Return (x, y) of the center of cell containing provided text 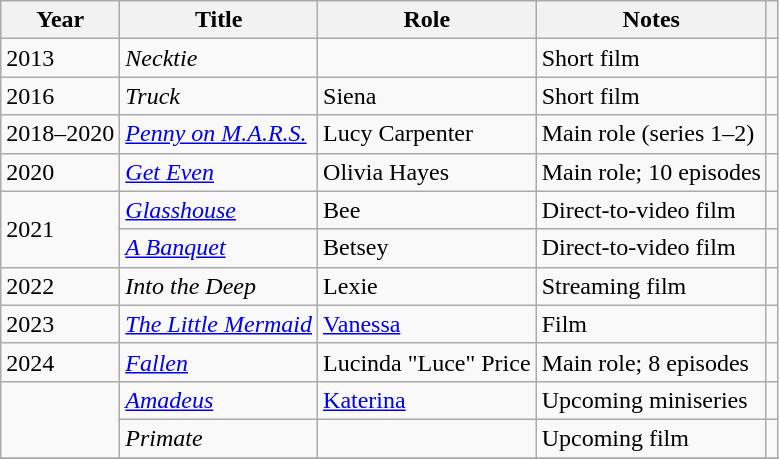
Main role (series 1–2) (651, 134)
Bee (428, 210)
Film (651, 324)
Katerina (428, 400)
2021 (60, 229)
Main role; 10 episodes (651, 172)
Primate (219, 438)
A Banquet (219, 248)
Glasshouse (219, 210)
Year (60, 20)
2022 (60, 286)
2024 (60, 362)
Upcoming miniseries (651, 400)
Amadeus (219, 400)
Vanessa (428, 324)
Streaming film (651, 286)
2020 (60, 172)
Main role; 8 episodes (651, 362)
Betsey (428, 248)
Fallen (219, 362)
Lucinda "Luce" Price (428, 362)
Lexie (428, 286)
Necktie (219, 58)
2016 (60, 96)
Title (219, 20)
Siena (428, 96)
Truck (219, 96)
Penny on M.A.R.S. (219, 134)
2018–2020 (60, 134)
Olivia Hayes (428, 172)
Role (428, 20)
2013 (60, 58)
Upcoming film (651, 438)
2023 (60, 324)
Notes (651, 20)
Lucy Carpenter (428, 134)
The Little Mermaid (219, 324)
Into the Deep (219, 286)
Get Even (219, 172)
